Find where the given text appears and provide that cell's center as [X, Y] coordinate. 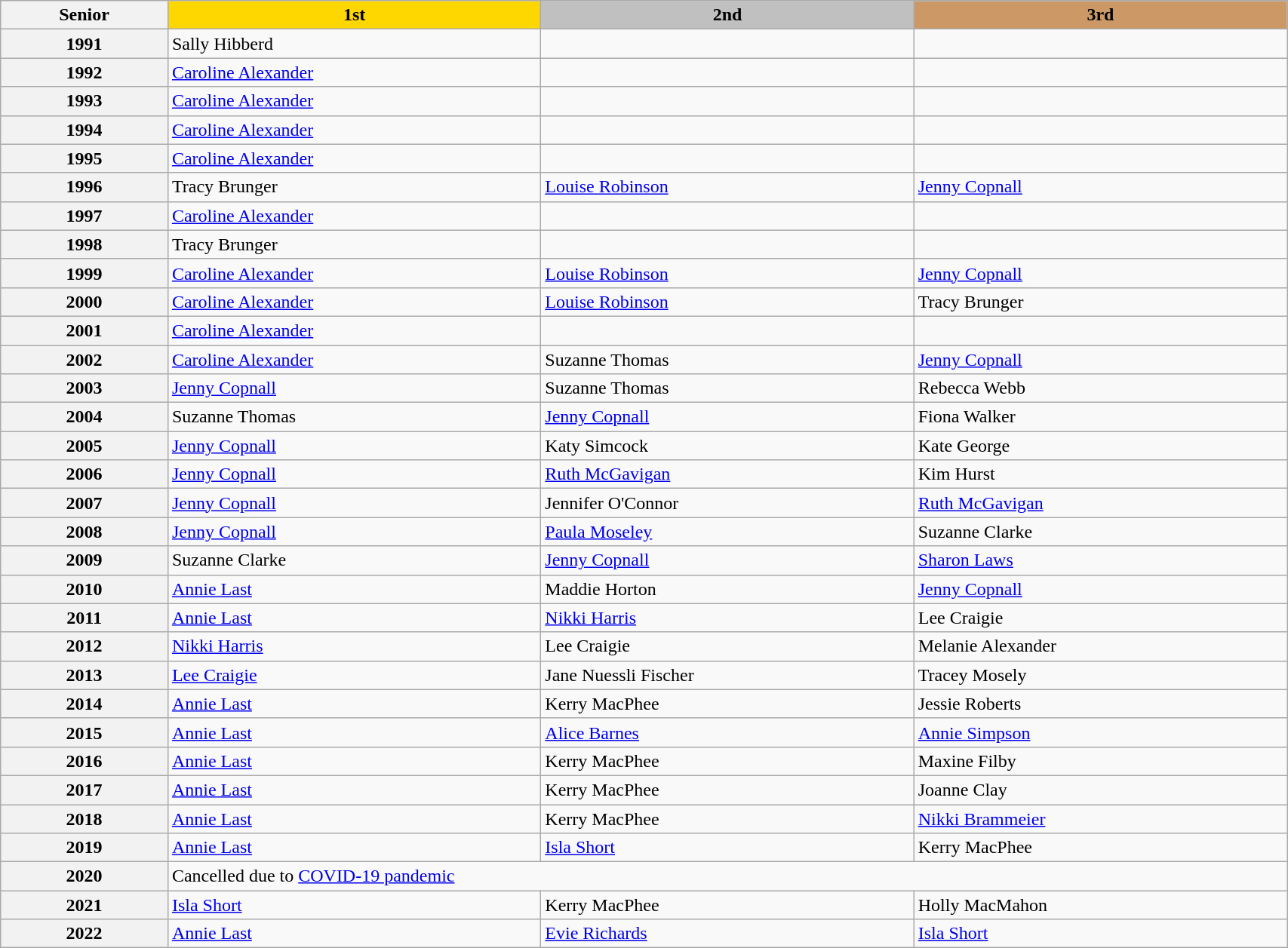
2012 [85, 646]
Rebecca Webb [1100, 388]
Tracey Mosely [1100, 675]
1992 [85, 72]
2021 [85, 905]
2nd [727, 15]
2013 [85, 675]
Jennifer O'Connor [727, 503]
2006 [85, 474]
2014 [85, 704]
Jessie Roberts [1100, 704]
Katy Simcock [727, 446]
Senior [85, 15]
2017 [85, 790]
Kate George [1100, 446]
Alice Barnes [727, 732]
Maddie Horton [727, 589]
Melanie Alexander [1100, 646]
1993 [85, 101]
Evie Richards [727, 934]
2020 [85, 876]
2018 [85, 818]
Cancelled due to COVID-19 pandemic [727, 876]
2000 [85, 302]
1995 [85, 158]
Jane Nuessli Fischer [727, 675]
1st [354, 15]
2008 [85, 532]
2007 [85, 503]
2003 [85, 388]
Joanne Clay [1100, 790]
2010 [85, 589]
Annie Simpson [1100, 732]
1997 [85, 216]
Sharon Laws [1100, 560]
Nikki Brammeier [1100, 818]
2009 [85, 560]
Kim Hurst [1100, 474]
2004 [85, 417]
1991 [85, 44]
1998 [85, 244]
2001 [85, 330]
2016 [85, 761]
Maxine Filby [1100, 761]
2011 [85, 618]
2005 [85, 446]
Fiona Walker [1100, 417]
Paula Moseley [727, 532]
Sally Hibberd [354, 44]
2019 [85, 848]
2022 [85, 934]
2015 [85, 732]
Holly MacMahon [1100, 905]
2002 [85, 360]
1994 [85, 130]
3rd [1100, 15]
1999 [85, 273]
1996 [85, 187]
